Locate the cell with the specified text and output its [x, y] center coordinate. 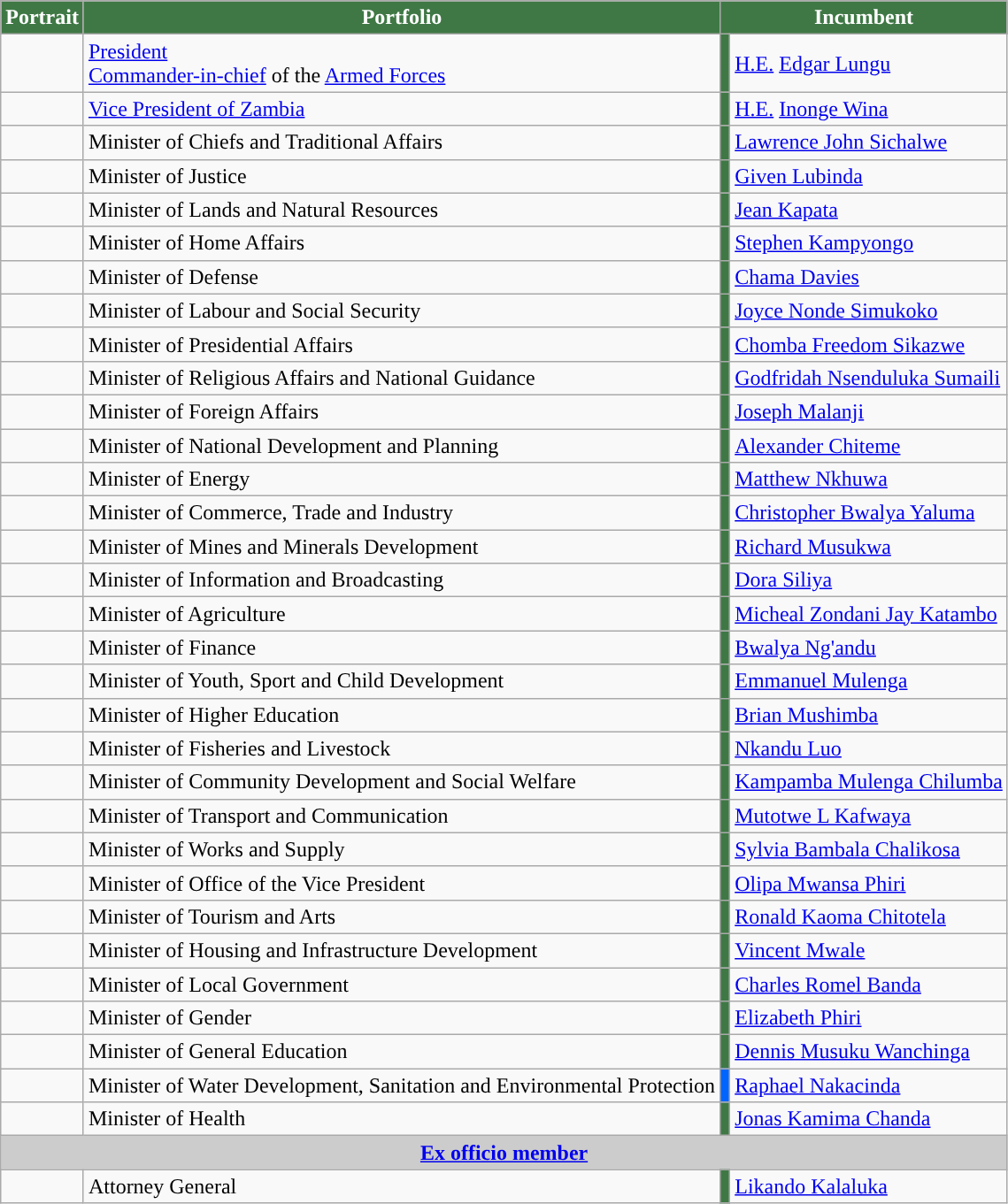
Minister of Mines and Minerals Development [402, 547]
Minister of Defense [402, 277]
Minister of Information and Broadcasting [402, 580]
Nkandu Luo [869, 748]
Brian Mushimba [869, 715]
Christopher Bwalya Yaluma [869, 513]
Vincent Mwale [869, 950]
Ronald Kaoma Chitotela [869, 916]
Mutotwe L Kafwaya [869, 816]
Charles Romel Banda [869, 985]
Minister of Health [402, 1119]
Incumbent [864, 18]
H.E. Edgar Lungu [869, 64]
Minister of Foreign Affairs [402, 411]
Attorney General [402, 1186]
Minister of Religious Affairs and National Guidance [402, 378]
Minister of Gender [402, 1018]
Minister of Presidential Affairs [402, 344]
Minister of Fisheries and Livestock [402, 748]
Godfridah Nsenduluka Sumaili [869, 378]
Minister of National Development and Planning [402, 445]
Elizabeth Phiri [869, 1018]
Stephen Kampyongo [869, 243]
Minister of Tourism and Arts [402, 916]
Micheal Zondani Jay Katambo [869, 614]
Minister of Commerce, Trade and Industry [402, 513]
Jonas Kamima Chanda [869, 1119]
Minister of Chiefs and Traditional Affairs [402, 142]
Emmanuel Mulenga [869, 681]
Bwalya Ng'andu [869, 648]
Portfolio [402, 18]
Lawrence John Sichalwe [869, 142]
Minister of Office of the Vice President [402, 883]
Minister of Housing and Infrastructure Development [402, 950]
Matthew Nkhuwa [869, 479]
Given Lubinda [869, 176]
H.E. Inonge Wina [869, 109]
Minister of Lands and Natural Resources [402, 210]
Chomba Freedom Sikazwe [869, 344]
Richard Musukwa [869, 547]
PresidentCommander-in-chief of the Armed Forces [402, 64]
Minister of Works and Supply [402, 849]
Alexander Chiteme [869, 445]
Minister of Labour and Social Security [402, 311]
Minister of Community Development and Social Welfare [402, 782]
Minister of Home Affairs [402, 243]
Dora Siliya [869, 580]
Portrait [42, 18]
Minister of Justice [402, 176]
Ex officio member [504, 1153]
Vice President of Zambia [402, 109]
Raphael Nakacinda [869, 1085]
Dennis Musuku Wanchinga [869, 1052]
Likando Kalaluka [869, 1186]
Olipa Mwansa Phiri [869, 883]
Joyce Nonde Simukoko [869, 311]
Jean Kapata [869, 210]
Minister of Youth, Sport and Child Development [402, 681]
Minister of Energy [402, 479]
Minister of Transport and Communication [402, 816]
Chama Davies [869, 277]
Kampamba Mulenga Chilumba [869, 782]
Minister of Agriculture [402, 614]
Sylvia Bambala Chalikosa [869, 849]
Minister of Higher Education [402, 715]
Minister of General Education [402, 1052]
Minister of Water Development, Sanitation and Environmental Protection [402, 1085]
Minister of Local Government [402, 985]
Joseph Malanji [869, 411]
Minister of Finance [402, 648]
